Provide the (X, Y) coordinate of the cell's center where the given text is located.  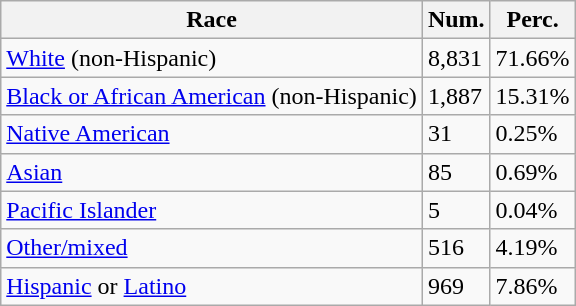
Pacific Islander (212, 210)
Native American (212, 134)
5 (456, 210)
0.25% (532, 134)
85 (456, 172)
31 (456, 134)
7.86% (532, 286)
Perc. (532, 20)
0.04% (532, 210)
Other/mixed (212, 248)
4.19% (532, 248)
Hispanic or Latino (212, 286)
1,887 (456, 96)
71.66% (532, 58)
Black or African American (non-Hispanic) (212, 96)
8,831 (456, 58)
Race (212, 20)
969 (456, 286)
Num. (456, 20)
Asian (212, 172)
White (non-Hispanic) (212, 58)
15.31% (532, 96)
516 (456, 248)
0.69% (532, 172)
